Locate the cell with the specified text and output its (x, y) center coordinate. 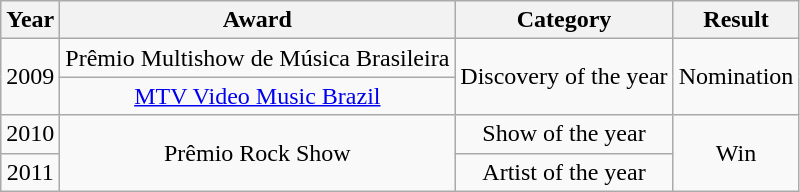
Year (30, 20)
Category (564, 20)
2011 (30, 172)
Nomination (736, 77)
Prêmio Rock Show (258, 153)
Prêmio Multishow de Música Brasileira (258, 58)
Result (736, 20)
2009 (30, 77)
Show of the year (564, 134)
Artist of the year (564, 172)
Award (258, 20)
Discovery of the year (564, 77)
MTV Video Music Brazil (258, 96)
2010 (30, 134)
Win (736, 153)
